From the cell containing the given text, extract its center point as (x, y) coordinate. 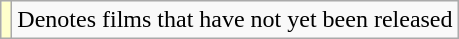
Denotes films that have not yet been released (235, 20)
